Scan for the cell matching the given text and deliver its (X, Y) coordinate at center. 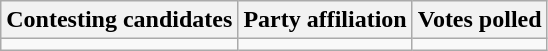
Contesting candidates (120, 20)
Party affiliation (325, 20)
Votes polled (480, 20)
